Detect which cell encompasses the target text, then output its [X, Y] center coordinate. 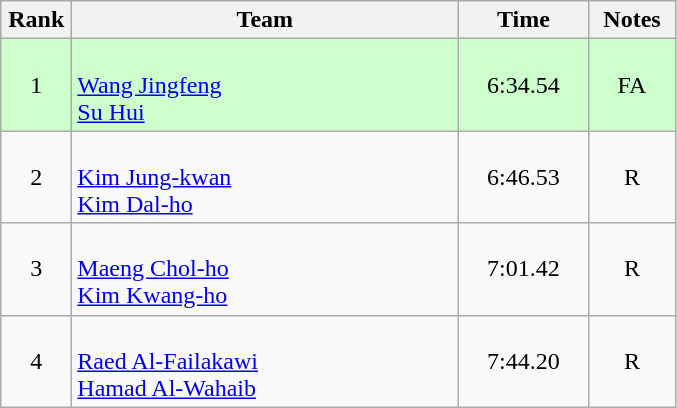
Wang JingfengSu Hui [265, 85]
7:44.20 [524, 361]
Team [265, 20]
Kim Jung-kwanKim Dal-ho [265, 177]
Time [524, 20]
7:01.42 [524, 269]
Maeng Chol-hoKim Kwang-ho [265, 269]
4 [36, 361]
1 [36, 85]
FA [632, 85]
2 [36, 177]
Notes [632, 20]
6:34.54 [524, 85]
6:46.53 [524, 177]
Rank [36, 20]
Raed Al-FailakawiHamad Al-Wahaib [265, 361]
3 [36, 269]
